Scan for the cell matching the given text and deliver its (x, y) coordinate at center. 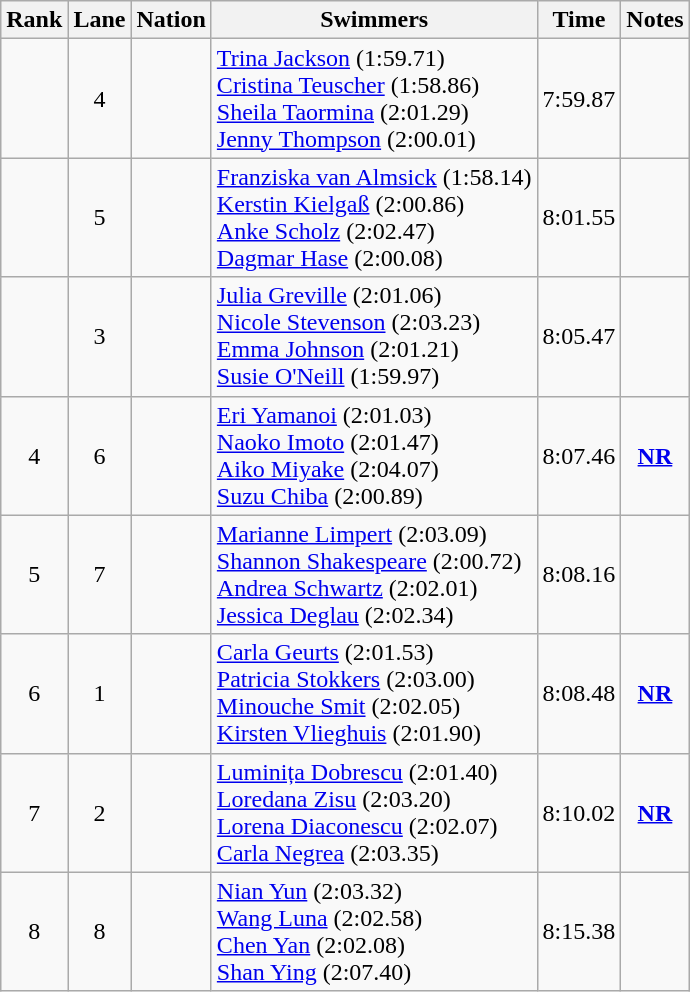
8:15.38 (579, 932)
Time (579, 20)
Trina Jackson (1:59.71)Cristina Teuscher (1:58.86)Sheila Taormina (2:01.29)Jenny Thompson (2:00.01) (374, 98)
Franziska van Almsick (1:58.14)Kerstin Kielgaß (2:00.86)Anke Scholz (2:02.47)Dagmar Hase (2:00.08) (374, 218)
Rank (34, 20)
Luminița Dobrescu (2:01.40)Loredana Zisu (2:03.20)Lorena Diaconescu (2:02.07)Carla Negrea (2:03.35) (374, 812)
8:08.16 (579, 574)
8:07.46 (579, 456)
Julia Greville (2:01.06)Nicole Stevenson (2:03.23)Emma Johnson (2:01.21)Susie O'Neill (1:59.97) (374, 336)
Lane (100, 20)
Notes (655, 20)
1 (100, 694)
3 (100, 336)
8:08.48 (579, 694)
8:01.55 (579, 218)
Nation (171, 20)
Swimmers (374, 20)
Marianne Limpert (2:03.09)Shannon Shakespeare (2:00.72)Andrea Schwartz (2:02.01)Jessica Deglau (2:02.34) (374, 574)
8:10.02 (579, 812)
8:05.47 (579, 336)
7:59.87 (579, 98)
Nian Yun (2:03.32)Wang Luna (2:02.58)Chen Yan (2:02.08)Shan Ying (2:07.40) (374, 932)
Eri Yamanoi (2:01.03)Naoko Imoto (2:01.47)Aiko Miyake (2:04.07)Suzu Chiba (2:00.89) (374, 456)
2 (100, 812)
Carla Geurts (2:01.53)Patricia Stokkers (2:03.00)Minouche Smit (2:02.05)Kirsten Vlieghuis (2:01.90) (374, 694)
